Detect which cell encompasses the target text, then output its (X, Y) center coordinate. 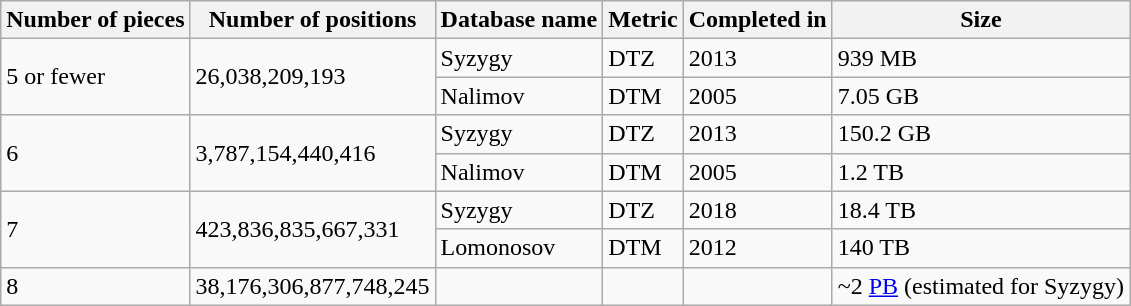
Metric (643, 20)
7.05 GB (980, 96)
150.2 GB (980, 134)
18.4 TB (980, 210)
7 (96, 229)
~2 PB (estimated for Syzygy) (980, 286)
Number of pieces (96, 20)
Number of positions (312, 20)
Completed in (758, 20)
Lomonosov (519, 248)
3,787,154,440,416 (312, 153)
1.2 TB (980, 172)
2012 (758, 248)
26,038,209,193 (312, 77)
939 MB (980, 58)
Size (980, 20)
6 (96, 153)
423,836,835,667,331 (312, 229)
5 or fewer (96, 77)
38,176,306,877,748,245 (312, 286)
2018 (758, 210)
8 (96, 286)
140 TB (980, 248)
Database name (519, 20)
